Return [x, y] of the center of cell containing provided text 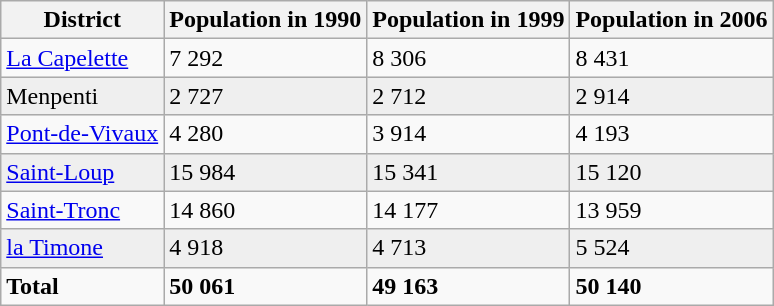
Saint-Tronc [82, 210]
2 712 [468, 96]
La Capelette [82, 58]
15 120 [672, 172]
Pont-de-Vivaux [82, 134]
15 341 [468, 172]
15 984 [266, 172]
50 061 [266, 286]
8 306 [468, 58]
District [82, 20]
14 860 [266, 210]
Menpenti [82, 96]
3 914 [468, 134]
4 193 [672, 134]
4 918 [266, 248]
4 713 [468, 248]
Population in 1999 [468, 20]
49 163 [468, 286]
Saint-Loup [82, 172]
2 727 [266, 96]
Population in 1990 [266, 20]
5 524 [672, 248]
2 914 [672, 96]
14 177 [468, 210]
50 140 [672, 286]
8 431 [672, 58]
la Timone [82, 248]
4 280 [266, 134]
Population in 2006 [672, 20]
13 959 [672, 210]
7 292 [266, 58]
Total [82, 286]
